Determine the (X, Y) coordinate at the center of the cell enclosing the given text.  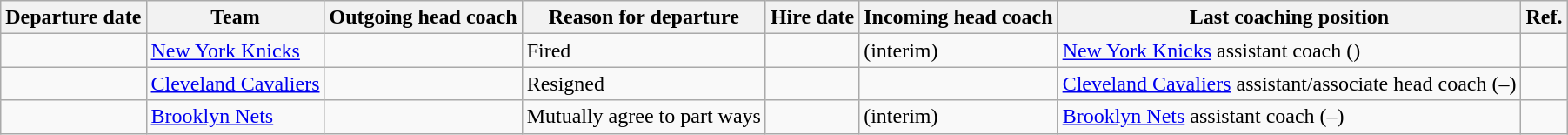
Last coaching position (1289, 17)
Outgoing head coach (423, 17)
Team (235, 17)
Reason for departure (644, 17)
Brooklyn Nets (235, 117)
New York Knicks assistant coach () (1289, 51)
Mutually agree to part ways (644, 117)
Hire date (812, 17)
Ref. (1545, 17)
Fired (644, 51)
Cleveland Cavaliers assistant/associate head coach (–) (1289, 84)
Brooklyn Nets assistant coach (–) (1289, 117)
New York Knicks (235, 51)
Departure date (73, 17)
Resigned (644, 84)
Incoming head coach (958, 17)
Cleveland Cavaliers (235, 84)
